Detect which cell encompasses the target text, then output its [x, y] center coordinate. 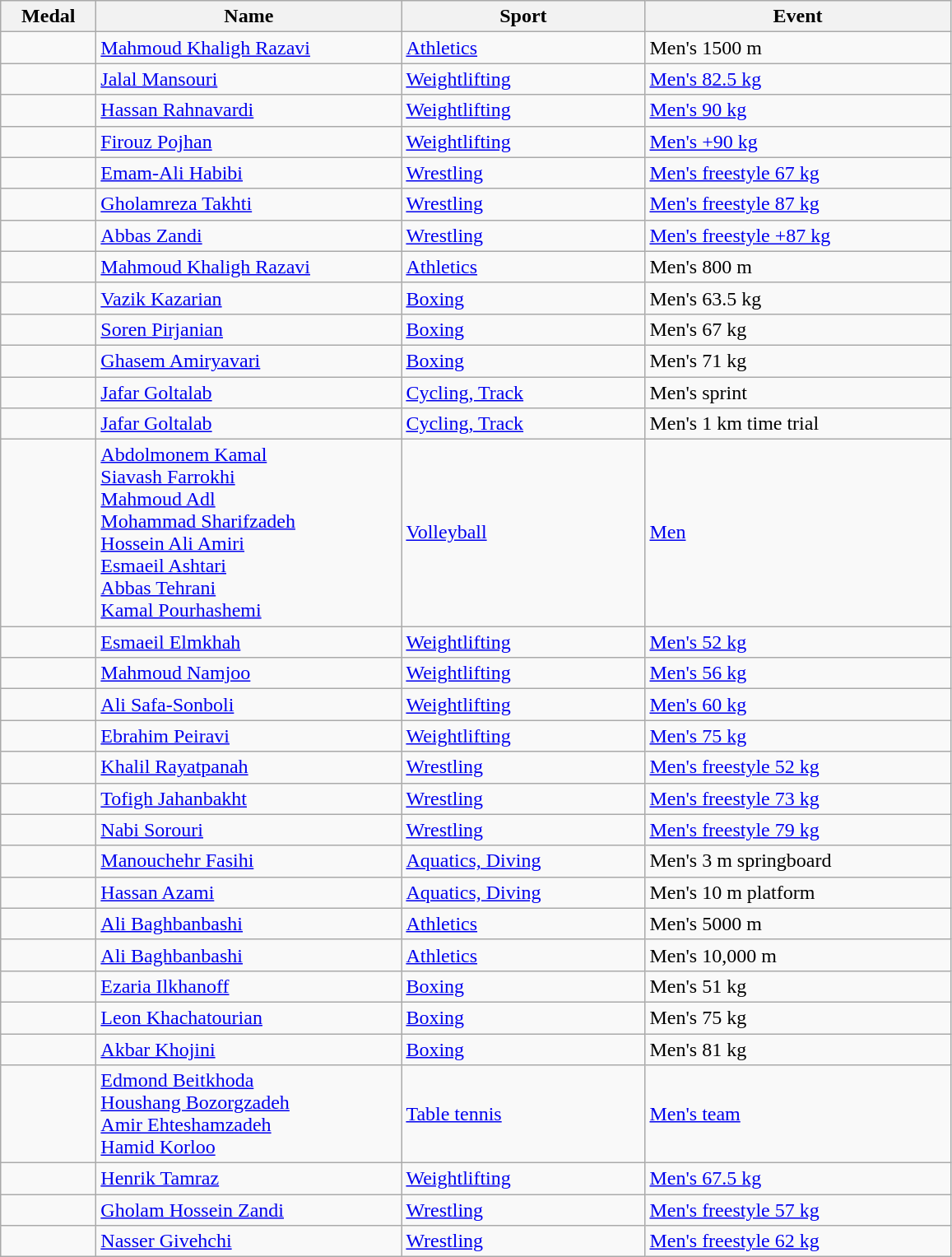
Men's freestyle 67 kg [798, 173]
Jalal Mansouri [248, 79]
Manouchehr Fasihi [248, 861]
Firouz Pojhan [248, 142]
Khalil Rayatpanah [248, 767]
Men's 90 kg [798, 110]
Ebrahim Peiravi [248, 736]
Men's 52 kg [798, 642]
Men's 67.5 kg [798, 1179]
Leon Khachatourian [248, 1017]
Nabi Sorouri [248, 830]
Men's 800 m [798, 267]
Vazik Kazarian [248, 298]
Volleyball [523, 533]
Men's freestyle 52 kg [798, 767]
Men's 82.5 kg [798, 79]
Event [798, 16]
Men [798, 533]
Men's 3 m springboard [798, 861]
Edmond BeitkhodaHoushang BozorgzadehAmir EhteshamzadehHamid Korloo [248, 1115]
Sport [523, 16]
Men's 81 kg [798, 1050]
Akbar Khojini [248, 1050]
Men's +90 kg [798, 142]
Men's sprint [798, 393]
Medal [49, 16]
Emam-Ali Habibi [248, 173]
Abdolmonem KamalSiavash FarrokhiMahmoud AdlMohammad SharifzadehHossein Ali AmiriEsmaeil AshtariAbbas TehraniKamal Pourhashemi [248, 533]
Henrik Tamraz [248, 1179]
Men's team [798, 1115]
Nasser Givehchi [248, 1241]
Men's freestyle 62 kg [798, 1241]
Men's freestyle 73 kg [798, 798]
Men's 10,000 m [798, 955]
Men's 5000 m [798, 924]
Men's freestyle 79 kg [798, 830]
Hassan Azami [248, 892]
Men's freestyle 87 kg [798, 204]
Men's 56 kg [798, 673]
Men's 1500 m [798, 48]
Soren Pirjanian [248, 329]
Men's 10 m platform [798, 892]
Gholam Hossein Zandi [248, 1210]
Men's 51 kg [798, 986]
Ali Safa-Sonboli [248, 705]
Table tennis [523, 1115]
Ezaria Ilkhanoff [248, 986]
Gholamreza Takhti [248, 204]
Men's 63.5 kg [798, 298]
Ghasem Amiryavari [248, 361]
Abbas Zandi [248, 235]
Men's 71 kg [798, 361]
Men's freestyle +87 kg [798, 235]
Men's 60 kg [798, 705]
Mahmoud Namjoo [248, 673]
Tofigh Jahanbakht [248, 798]
Name [248, 16]
Men's 1 km time trial [798, 424]
Esmaeil Elmkhah [248, 642]
Men's 67 kg [798, 329]
Hassan Rahnavardi [248, 110]
Men's freestyle 57 kg [798, 1210]
